Locate the cell with the specified text and output its [X, Y] center coordinate. 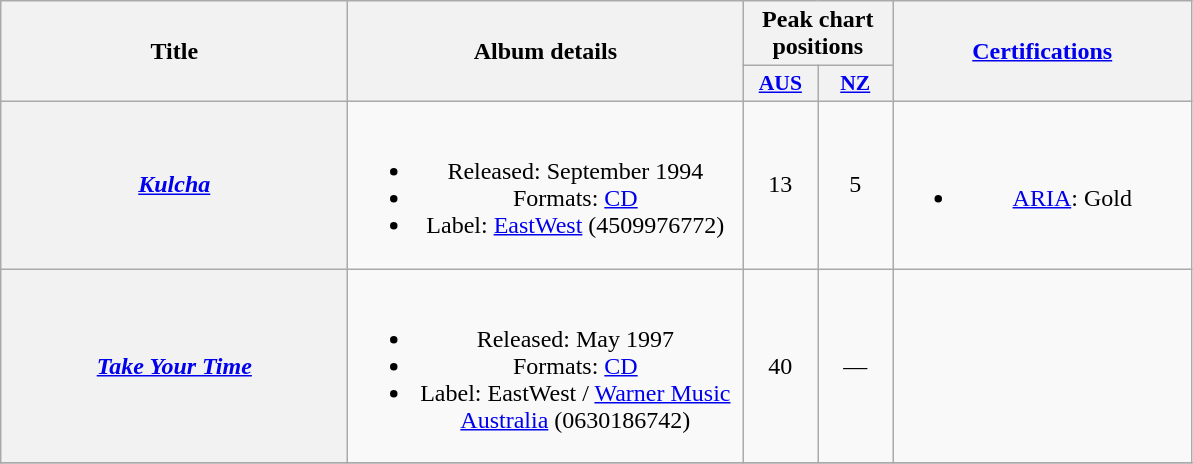
Title [174, 52]
Take Your Time [174, 365]
ARIA: Gold [1042, 184]
Certifications [1042, 52]
40 [780, 365]
Released: September 1994Formats: CDLabel: EastWest (4509976772) [546, 184]
— [856, 365]
AUS [780, 84]
NZ [856, 84]
Peak chart positions [818, 34]
Album details [546, 52]
13 [780, 184]
5 [856, 184]
Released: May 1997Formats: CDLabel: EastWest / Warner Music Australia (0630186742) [546, 365]
Kulcha [174, 184]
